Output the (x, y) coordinate of the center of the cell containing the given text.  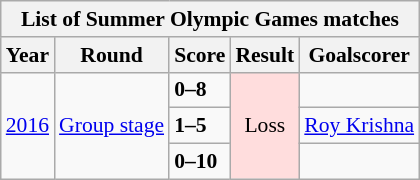
0–8 (200, 90)
Year (28, 55)
Roy Krishna (359, 126)
Score (200, 55)
Loss (264, 126)
1–5 (200, 126)
0–10 (200, 162)
Group stage (112, 126)
2016 (28, 126)
Round (112, 55)
Result (264, 55)
Goalscorer (359, 55)
List of Summer Olympic Games matches (210, 19)
